Return [X, Y] of the center of cell containing provided text 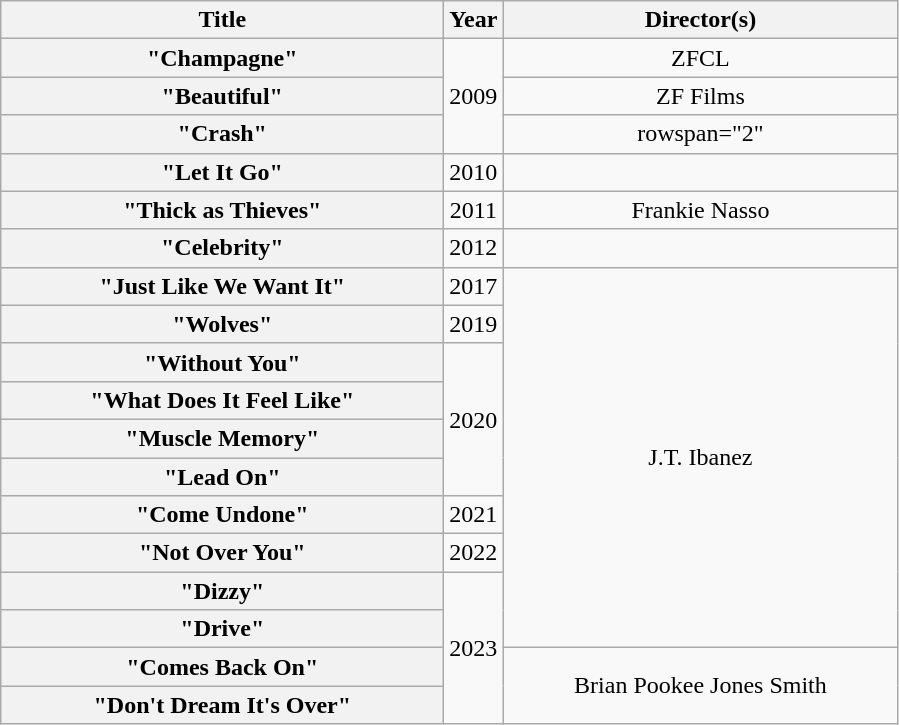
"Drive" [222, 629]
Title [222, 20]
"Beautiful" [222, 96]
rowspan="2" [700, 134]
"Not Over You" [222, 553]
"Just Like We Want It" [222, 286]
"Thick as Thieves" [222, 210]
"Don't Dream It's Over" [222, 705]
"Dizzy" [222, 591]
Frankie Nasso [700, 210]
2011 [474, 210]
"Champagne" [222, 58]
"Crash" [222, 134]
ZF Films [700, 96]
"Lead On" [222, 477]
Year [474, 20]
"Let It Go" [222, 172]
"Come Undone" [222, 515]
J.T. Ibanez [700, 458]
2017 [474, 286]
"What Does It Feel Like" [222, 400]
Brian Pookee Jones Smith [700, 686]
"Comes Back On" [222, 667]
2022 [474, 553]
"Celebrity" [222, 248]
ZFCL [700, 58]
2020 [474, 419]
2021 [474, 515]
2019 [474, 324]
"Wolves" [222, 324]
2023 [474, 648]
"Muscle Memory" [222, 438]
2012 [474, 248]
2010 [474, 172]
"Without You" [222, 362]
2009 [474, 96]
Director(s) [700, 20]
